Identify which cell holds the provided text, then report its [x, y] central coordinate. 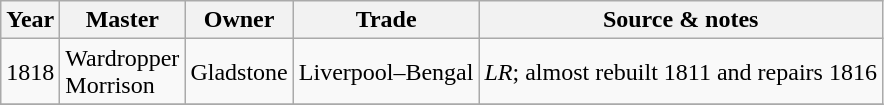
Source & notes [680, 20]
Trade [386, 20]
WardropperMorrison [122, 72]
Master [122, 20]
Year [30, 20]
Liverpool–Bengal [386, 72]
Gladstone [239, 72]
1818 [30, 72]
Owner [239, 20]
LR; almost rebuilt 1811 and repairs 1816 [680, 72]
